Capture the cell that displays the provided text and extract its [X, Y] central coordinate. 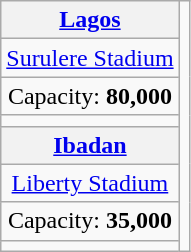
Capacity: 80,000 [90, 96]
Liberty Stadium [90, 183]
Capacity: 35,000 [90, 221]
Lagos [90, 20]
Surulere Stadium [90, 58]
Ibadan [90, 145]
